Search for the cell housing the specified text and yield its (x, y) center coordinate. 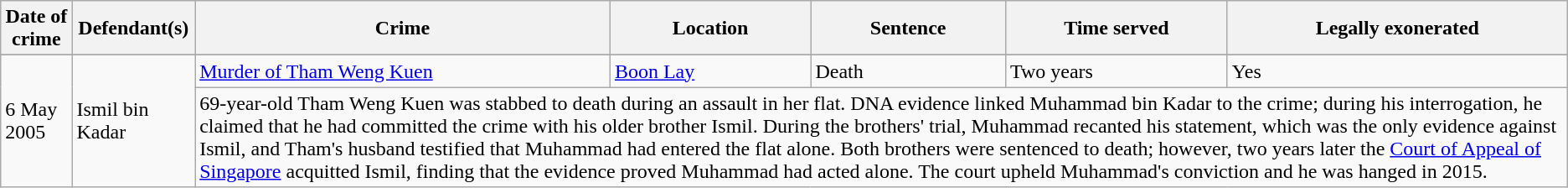
Crime (403, 29)
Defendant(s) (134, 29)
Time served (1116, 29)
Sentence (908, 29)
6 May 2005 (37, 121)
Location (710, 29)
Death (908, 71)
Murder of Tham Weng Kuen (403, 71)
Legally exonerated (1397, 29)
Yes (1397, 71)
Two years (1116, 71)
Ismil bin Kadar (134, 121)
Date of crime (37, 29)
Boon Lay (710, 71)
